Find where the given text appears and provide that cell's center as (x, y) coordinate. 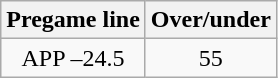
APP –24.5 (74, 58)
Pregame line (74, 20)
Over/under (210, 20)
55 (210, 58)
